Scan for the cell matching the given text and deliver its (X, Y) coordinate at center. 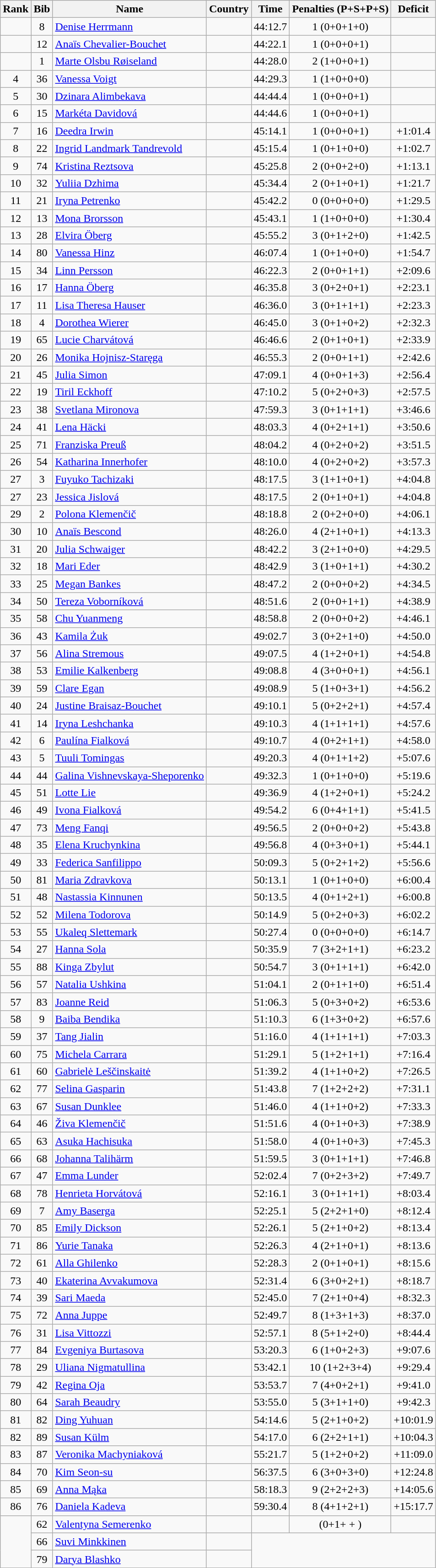
+2:33.9 (414, 340)
46:46.6 (270, 340)
+4:46.1 (414, 619)
59:30.4 (270, 1507)
45:34.4 (270, 183)
Tiril Eckhoff (129, 392)
Megan Bankes (129, 584)
+7:03.3 (414, 1036)
Yuliia Dzhima (129, 183)
Maria Zdravkova (129, 880)
44:29.3 (270, 79)
47:10.2 (270, 392)
Kristina Reztsova (129, 166)
7 (2+1+0+4) (340, 1298)
Johanna Talihärm (129, 1158)
47:59.3 (270, 410)
Markéta Davidová (129, 113)
48:03.3 (270, 427)
3 (2+1+0+0) (340, 549)
50:13.1 (270, 880)
Emilie Kalkenberg (129, 671)
Galina Vishnevskaya-Sheporenko (129, 776)
+6:00.4 (414, 880)
+1:30.4 (414, 218)
+1:42.5 (414, 236)
Lotte Lie (129, 793)
Susan Dunklee (129, 1106)
53:53.7 (270, 1385)
5 (1+2+1+1) (340, 1054)
4 (0+1+2+1) (340, 897)
1 (0+0+1+0) (340, 27)
+6:51.4 (414, 984)
6 (1+3+0+2) (340, 1019)
5 (0+3+0+2) (340, 1002)
+4:57.6 (414, 723)
+5:56.6 (414, 862)
89 (42, 1437)
+4:13.3 (414, 532)
+4:54.8 (414, 653)
47:09.1 (270, 375)
50:54.7 (270, 967)
49:07.5 (270, 653)
49:56.8 (270, 845)
48:10.0 (270, 462)
Marte Olsbu Røiseland (129, 61)
Emily Dickson (129, 1228)
+8:13.4 (414, 1228)
Tuuli Tomingas (129, 758)
4 (0+3+0+1) (340, 845)
55:21.7 (270, 1455)
+1:54.7 (414, 253)
46:22.3 (270, 270)
+8:13.6 (414, 1245)
Tang Jialin (129, 1036)
50:35.9 (270, 949)
48:42.2 (270, 549)
+7:46.8 (414, 1158)
+9:29.4 (414, 1368)
5 (0+2+2+1) (340, 706)
+1:13.1 (414, 166)
Jessica Jislová (129, 496)
49:32.3 (270, 776)
49:36.9 (270, 793)
+2:32.3 (414, 323)
+7:16.4 (414, 1054)
Julia Simon (129, 375)
8 (4+1+2+1) (340, 1507)
51:58.0 (270, 1141)
+8:37.0 (414, 1315)
Svetlana Mironova (129, 410)
+4:29.5 (414, 549)
+8:12.4 (414, 1211)
+2:56.4 (414, 375)
51:29.1 (270, 1054)
53:42.1 (270, 1368)
52:02.4 (270, 1176)
Regina Oja (129, 1385)
+7:26.5 (414, 1072)
4 (0+0+1+3) (340, 375)
Alla Ghilenko (129, 1263)
49:54.2 (270, 810)
+6:53.6 (414, 1002)
7 (4+0+2+1) (340, 1385)
Justine Braisaz-Bouchet (129, 706)
Ingrid Landmark Tandrevold (129, 148)
+3:57.3 (414, 462)
Vanessa Hinz (129, 253)
46:35.8 (270, 288)
54:17.0 (270, 1437)
45:43.1 (270, 218)
51:04.1 (270, 984)
Lisa Vittozzi (129, 1333)
46:36.0 (270, 305)
+6:02.2 (414, 915)
51:39.2 (270, 1072)
+4:38.9 (414, 601)
Dzinara Alimbekava (129, 96)
Suvi Minkkinen (129, 1541)
51:06.3 (270, 1002)
+15:17.7 (414, 1507)
46:55.3 (270, 357)
+4:34.5 (414, 584)
+5:41.5 (414, 810)
+2:23.1 (414, 288)
Yurie Tanaka (129, 1245)
Kinga Zbylut (129, 967)
5 (3+1+1+0) (340, 1402)
4 (3+0+0+1) (340, 671)
Iryna Petrenko (129, 200)
Sari Maeda (129, 1298)
Kim Seon-su (129, 1472)
Polona Klemenčič (129, 514)
Milena Todorova (129, 915)
6 (3+0+2+1) (340, 1280)
52:57.1 (270, 1333)
+3:51.5 (414, 444)
+1:02.7 (414, 148)
+5:43.8 (414, 828)
Alina Stremous (129, 653)
Uliana Nigmatullina (129, 1368)
Emma Lunder (129, 1176)
52:26.1 (270, 1228)
+9:41.0 (414, 1385)
45:15.4 (270, 148)
51:10.3 (270, 1019)
Denise Herrmann (129, 27)
Sarah Beaudry (129, 1402)
Amy Baserga (129, 1211)
49:02.7 (270, 636)
52:45.0 (270, 1298)
45:14.1 (270, 131)
Valentyna Semerenko (129, 1524)
51:51.6 (270, 1124)
+5:07.6 (414, 758)
44:44.6 (270, 113)
+6:57.6 (414, 1019)
+4:50.0 (414, 636)
45:42.2 (270, 200)
Anna Juppe (129, 1315)
Evgeniya Burtasova (129, 1350)
Dorothea Wierer (129, 323)
Meng Fanqi (129, 828)
3 (0+2+1+0) (340, 636)
Lucie Charvátová (129, 340)
Rank (16, 9)
5 (0+2+1+2) (340, 862)
+10:04.3 (414, 1437)
1 (42, 61)
Susan Külm (129, 1437)
Mari Eder (129, 566)
56:37.5 (270, 1472)
53:55.0 (270, 1402)
Henrieta Horvátová (129, 1193)
49:10.3 (270, 723)
Baiba Bendika (129, 1019)
48:04.2 (270, 444)
Živa Klemenčič (129, 1124)
2 (42, 514)
49:10.1 (270, 706)
Country (229, 9)
52:31.4 (270, 1280)
52:25.1 (270, 1211)
+4:58.0 (414, 740)
3 (0+1+0+2) (340, 323)
2 (0+1+1+0) (340, 984)
+2:09.6 (414, 270)
45:25.8 (270, 166)
48:47.2 (270, 584)
50:14.9 (270, 915)
3 (1+0+1+1) (340, 566)
Ukaleq Slettemark (129, 932)
28 (42, 236)
4 (0+1+1+2) (340, 758)
2 (1+0+0+1) (340, 61)
+1:01.4 (414, 131)
Elena Kruchynkina (129, 845)
+9:07.6 (414, 1350)
52:16.1 (270, 1193)
Ding Yuhuan (129, 1420)
Lisa Theresa Hauser (129, 305)
Julia Schwaiger (129, 549)
+6:42.0 (414, 967)
Joanne Reid (129, 1002)
50:09.3 (270, 862)
Nastassia Kinnunen (129, 897)
+5:19.6 (414, 776)
Franziska Preuß (129, 444)
51:59.5 (270, 1158)
+9:42.3 (414, 1402)
8 (1+3+1+3) (340, 1315)
Deedra Irwin (129, 131)
88 (42, 967)
49:08.9 (270, 688)
Mona Brorsson (129, 218)
Deficit (414, 9)
Hanna Sola (129, 949)
5 (1+2+0+2) (340, 1455)
Penalties (P+S+P+S) (340, 9)
51:16.0 (270, 1036)
2 (0+2+0+0) (340, 514)
7 (3+2+1+1) (340, 949)
44:12.7 (270, 27)
+8:44.4 (414, 1333)
+8:18.7 (414, 1280)
Selina Gasparin (129, 1089)
7 (0+2+3+2) (340, 1176)
3 (0+1+2+0) (340, 236)
53:20.3 (270, 1350)
Veronika Machyniaková (129, 1455)
+4:30.2 (414, 566)
Michela Carrara (129, 1054)
+6:14.7 (414, 932)
+4:57.4 (414, 706)
48:51.6 (270, 601)
Anaïs Chevalier-Bouchet (129, 44)
49:56.5 (270, 828)
6 (2+2+1+1) (340, 1437)
+5:44.1 (414, 845)
48:42.9 (270, 566)
54:14.6 (270, 1420)
+4:56.2 (414, 688)
Anaïs Bescond (129, 532)
+2:23.3 (414, 305)
Vanessa Voigt (129, 79)
3 (42, 479)
52:28.3 (270, 1263)
+7:38.9 (414, 1124)
+6:23.2 (414, 949)
Lena Häcki (129, 427)
46:07.4 (270, 253)
6 (0+4+1+1) (340, 810)
+4:56.1 (414, 671)
+4:06.1 (414, 514)
Natalia Ushkina (129, 984)
3 (0+2+0+1) (340, 288)
9 (2+2+2+3) (340, 1489)
46:45.0 (270, 323)
48:26.0 (270, 532)
Ivona Fialková (129, 810)
48:58.8 (270, 619)
Bib (42, 9)
10 (1+2+3+4) (340, 1368)
+2:57.5 (414, 392)
3 (1+1+0+1) (340, 479)
+3:50.6 (414, 427)
+7:33.3 (414, 1106)
Paulína Fialková (129, 740)
Clare Egan (129, 688)
52:49.7 (270, 1315)
+8:15.6 (414, 1263)
Kamila Żuk (129, 636)
+5:24.2 (414, 793)
+7:31.1 (414, 1089)
Hanna Öberg (129, 288)
5 (1+0+3+1) (340, 688)
Fuyuko Tachizaki (129, 479)
51:46.0 (270, 1106)
49:08.8 (270, 671)
+12:24.8 (414, 1472)
+7:49.7 (414, 1176)
50:13.5 (270, 897)
+8:03.4 (414, 1193)
+3:46.6 (414, 410)
Katharina Innerhofer (129, 462)
44:44.4 (270, 96)
Gabrielė Leščinskaitė (129, 1072)
8 (5+1+2+0) (340, 1333)
48:18.8 (270, 514)
Ekaterina Avvakumova (129, 1280)
Name (129, 9)
50:27.4 (270, 932)
Tereza Voborníková (129, 601)
Elvira Öberg (129, 236)
7 (1+2+2+2) (340, 1089)
+14:05.6 (414, 1489)
58:18.3 (270, 1489)
+2:42.6 (414, 357)
49:20.3 (270, 758)
+10:01.9 (414, 1420)
Monika Hojnisz-Staręga (129, 357)
(0+1+ + ) (340, 1524)
52:26.3 (270, 1245)
44:22.1 (270, 44)
+8:32.3 (414, 1298)
Daniela Kadeva (129, 1507)
6 (3+0+3+0) (340, 1472)
+1:29.5 (414, 200)
Asuka Hachisuka (129, 1141)
44:28.0 (270, 61)
+11:09.0 (414, 1455)
6 (1+0+2+3) (340, 1350)
Chu Yuanmeng (129, 619)
87 (42, 1455)
Iryna Leshchanka (129, 723)
Time (270, 9)
5 (2+2+1+0) (340, 1211)
Linn Persson (129, 270)
+7:45.3 (414, 1141)
2 (0+0+2+0) (340, 166)
51:43.8 (270, 1089)
+6:00.8 (414, 897)
+1:21.7 (414, 183)
Anna Mąka (129, 1489)
Federica Sanfilippo (129, 862)
Darya Blashko (129, 1559)
49:10.7 (270, 740)
45:55.2 (270, 236)
